Return (x, y) of the center of cell containing provided text 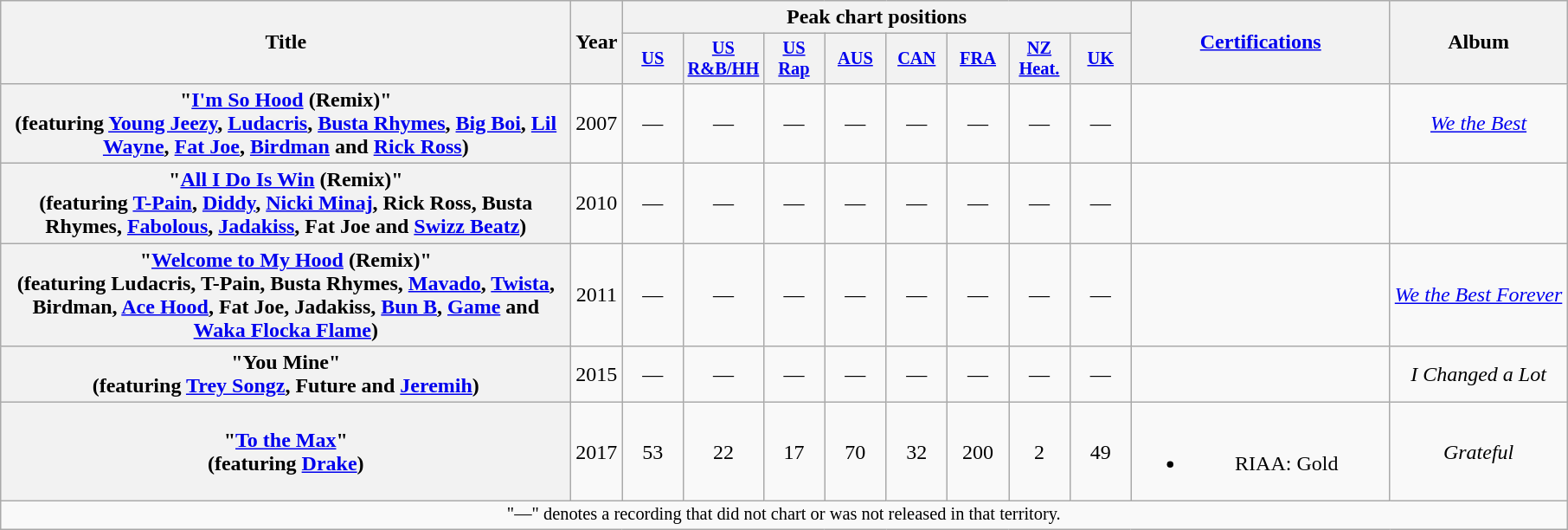
UK (1101, 59)
Year (597, 42)
US (652, 59)
"I'm So Hood (Remix)"(featuring Young Jeezy, Ludacris, Busta Rhymes, Big Boi, Lil Wayne, Fat Joe, Birdman and Rick Ross) (286, 123)
USR&B/HH (723, 59)
Certifications (1260, 42)
CAN (917, 59)
"To the Max"(featuring Drake) (286, 452)
NZHeat. (1040, 59)
FRA (978, 59)
2010 (597, 204)
2017 (597, 452)
Title (286, 42)
We the Best (1478, 123)
70 (855, 452)
49 (1101, 452)
"All I Do Is Win (Remix)"(featuring T-Pain, Diddy, Nicki Minaj, Rick Ross, Busta Rhymes, Fabolous, Jadakiss, Fat Joe and Swizz Beatz) (286, 204)
I Changed a Lot (1478, 374)
"You Mine"(featuring Trey Songz, Future and Jeremih) (286, 374)
200 (978, 452)
22 (723, 452)
USRap (794, 59)
"—" denotes a recording that did not chart or was not released in that territory. (784, 515)
2 (1040, 452)
Grateful (1478, 452)
Peak chart positions (877, 17)
2015 (597, 374)
RIAA: Gold (1260, 452)
2007 (597, 123)
17 (794, 452)
Album (1478, 42)
53 (652, 452)
AUS (855, 59)
We the Best Forever (1478, 294)
32 (917, 452)
2011 (597, 294)
